Output the (x, y) coordinate of the center of the cell containing the given text.  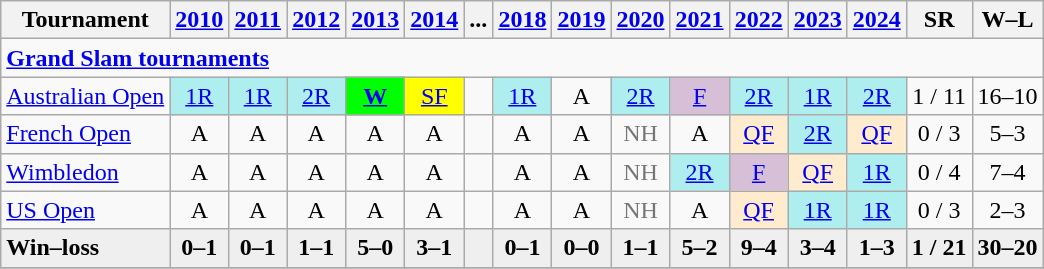
2014 (434, 20)
5–2 (700, 248)
French Open (86, 134)
1 / 21 (939, 248)
2013 (376, 20)
3–1 (434, 248)
2023 (818, 20)
2019 (582, 20)
2012 (316, 20)
SF (434, 96)
16–10 (1008, 96)
5–3 (1008, 134)
1–3 (876, 248)
2010 (200, 20)
2018 (522, 20)
SR (939, 20)
3–4 (818, 248)
Win–loss (86, 248)
Grand Slam tournaments (522, 58)
2024 (876, 20)
W–L (1008, 20)
1 / 11 (939, 96)
0–0 (582, 248)
2022 (758, 20)
2020 (640, 20)
30–20 (1008, 248)
W (376, 96)
9–4 (758, 248)
0 / 4 (939, 172)
5–0 (376, 248)
7–4 (1008, 172)
US Open (86, 210)
2021 (700, 20)
... (478, 20)
2–3 (1008, 210)
Australian Open (86, 96)
2011 (258, 20)
Tournament (86, 20)
Wimbledon (86, 172)
